Capture the cell that displays the provided text and extract its [X, Y] central coordinate. 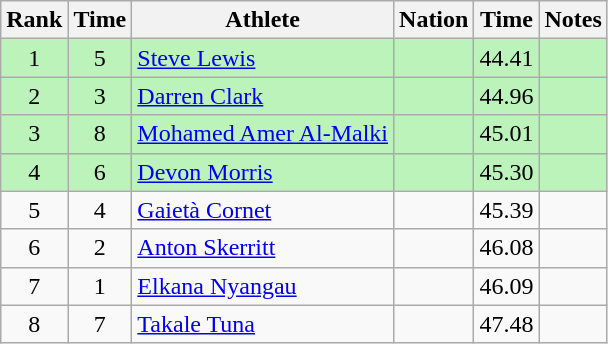
Takale Tuna [263, 324]
46.08 [506, 248]
46.09 [506, 286]
Devon Morris [263, 172]
44.96 [506, 96]
Mohamed Amer Al-Malki [263, 134]
Nation [434, 20]
Elkana Nyangau [263, 286]
Rank [34, 20]
47.48 [506, 324]
Athlete [263, 20]
Gaietà Cornet [263, 210]
Anton Skerritt [263, 248]
45.01 [506, 134]
45.30 [506, 172]
Darren Clark [263, 96]
45.39 [506, 210]
Steve Lewis [263, 58]
44.41 [506, 58]
Notes [573, 20]
